Determine the [x, y] coordinate at the center of the cell enclosing the given text.  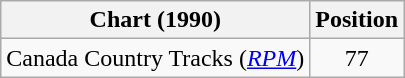
Canada Country Tracks (RPM) [156, 58]
Chart (1990) [156, 20]
Position [357, 20]
77 [357, 58]
